Search for the cell housing the specified text and yield its (x, y) center coordinate. 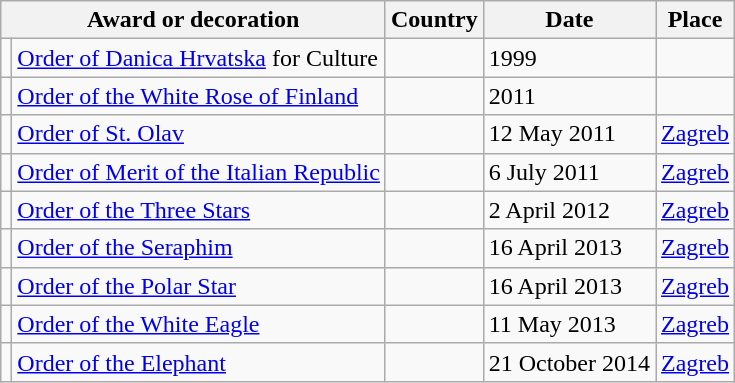
Order of St. Olav (199, 134)
Order of Merit of the Italian Republic (199, 172)
Place (696, 20)
Order of the Three Stars (199, 210)
Award or decoration (194, 20)
2 April 2012 (569, 210)
11 May 2013 (569, 324)
Order of the Seraphim (199, 248)
6 July 2011 (569, 172)
12 May 2011 (569, 134)
Date (569, 20)
Order of the White Eagle (199, 324)
Order of the White Rose of Finland (199, 96)
Order of Danica Hrvatska for Culture (199, 58)
Order of the Polar Star (199, 286)
Country (434, 20)
21 October 2014 (569, 362)
2011 (569, 96)
Order of the Elephant (199, 362)
1999 (569, 58)
